Extract the (x, y) coordinate from the center of the cell holding the provided text.  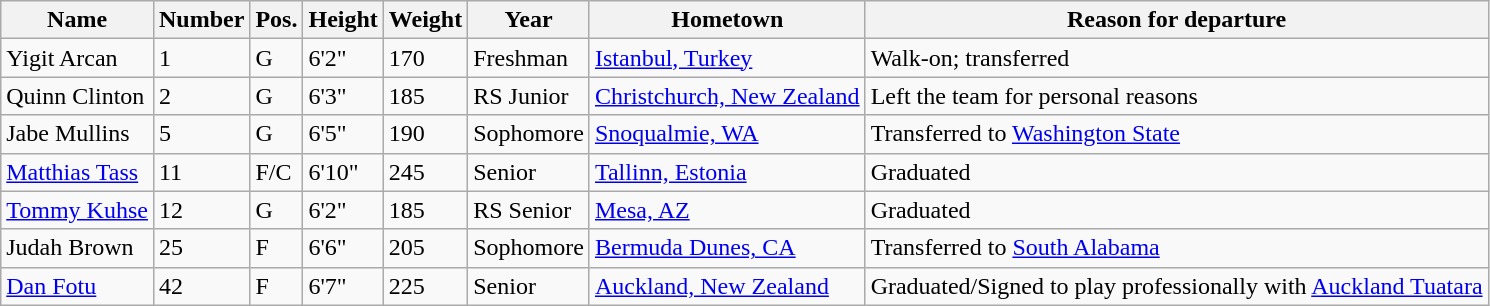
RS Junior (529, 96)
Tommy Kuhse (78, 210)
Matthias Tass (78, 172)
Graduated/Signed to play professionally with Auckland Tuatara (1176, 286)
Height (343, 20)
Name (78, 20)
Christchurch, New Zealand (727, 96)
Freshman (529, 58)
F/C (276, 172)
Transferred to Washington State (1176, 134)
1 (201, 58)
Bermuda Dunes, CA (727, 248)
Number (201, 20)
Dan Fotu (78, 286)
Tallinn, Estonia (727, 172)
225 (425, 286)
2 (201, 96)
Snoqualmie, WA (727, 134)
12 (201, 210)
Istanbul, Turkey (727, 58)
11 (201, 172)
6'10" (343, 172)
Transferred to South Alabama (1176, 248)
5 (201, 134)
Yigit Arcan (78, 58)
Jabe Mullins (78, 134)
Weight (425, 20)
Auckland, New Zealand (727, 286)
Year (529, 20)
Pos. (276, 20)
Reason for departure (1176, 20)
Left the team for personal reasons (1176, 96)
RS Senior (529, 210)
Hometown (727, 20)
42 (201, 286)
6'6" (343, 248)
170 (425, 58)
190 (425, 134)
6'7" (343, 286)
25 (201, 248)
6'5" (343, 134)
205 (425, 248)
Judah Brown (78, 248)
Quinn Clinton (78, 96)
Walk-on; transferred (1176, 58)
245 (425, 172)
6'3" (343, 96)
Mesa, AZ (727, 210)
